Search for the cell housing the specified text and yield its (X, Y) center coordinate. 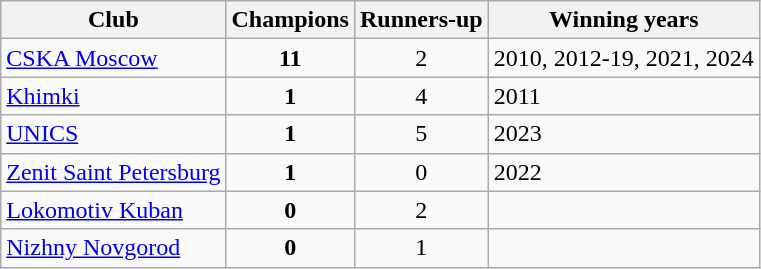
Nizhny Novgorod (114, 248)
UNICS (114, 134)
Khimki (114, 96)
2023 (624, 134)
Runners-up (421, 20)
2022 (624, 172)
Club (114, 20)
Lokomotiv Kuban (114, 210)
4 (421, 96)
Champions (290, 20)
Winning years (624, 20)
11 (290, 58)
CSKA Moscow (114, 58)
2010, 2012-19, 2021, 2024 (624, 58)
2011 (624, 96)
5 (421, 134)
Zenit Saint Petersburg (114, 172)
